Scan for the cell matching the given text and deliver its (X, Y) coordinate at center. 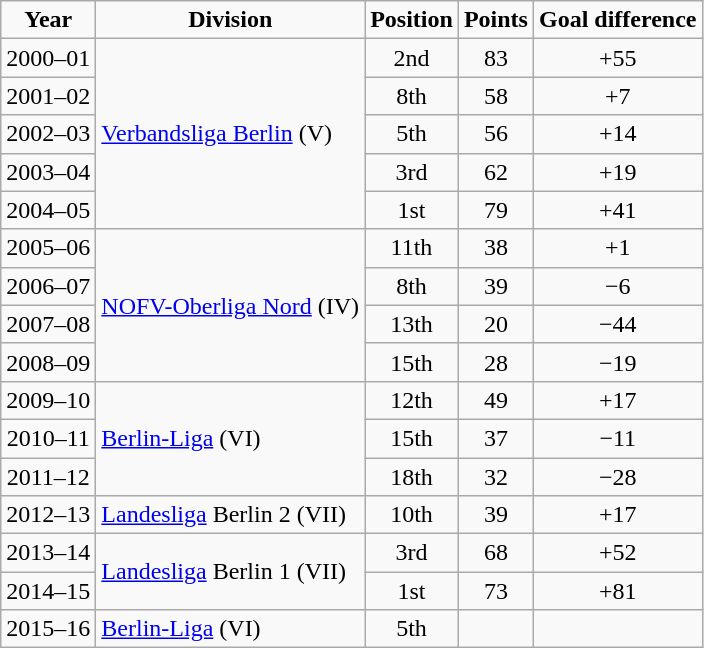
73 (496, 591)
−44 (618, 324)
2008–09 (48, 362)
79 (496, 210)
2012–13 (48, 515)
−19 (618, 362)
18th (412, 477)
2004–05 (48, 210)
2011–12 (48, 477)
38 (496, 248)
56 (496, 134)
+55 (618, 58)
−28 (618, 477)
2nd (412, 58)
+41 (618, 210)
2006–07 (48, 286)
−11 (618, 438)
28 (496, 362)
11th (412, 248)
2013–14 (48, 553)
32 (496, 477)
37 (496, 438)
2007–08 (48, 324)
83 (496, 58)
Landesliga Berlin 1 (VII) (230, 572)
2015–16 (48, 629)
Division (230, 20)
10th (412, 515)
2014–15 (48, 591)
Landesliga Berlin 2 (VII) (230, 515)
Points (496, 20)
2000–01 (48, 58)
62 (496, 172)
2002–03 (48, 134)
Year (48, 20)
−6 (618, 286)
58 (496, 96)
12th (412, 400)
68 (496, 553)
NOFV-Oberliga Nord (IV) (230, 305)
+52 (618, 553)
+81 (618, 591)
+7 (618, 96)
20 (496, 324)
2009–10 (48, 400)
Goal difference (618, 20)
13th (412, 324)
+19 (618, 172)
Position (412, 20)
+14 (618, 134)
+1 (618, 248)
2005–06 (48, 248)
Verbandsliga Berlin (V) (230, 134)
2003–04 (48, 172)
2001–02 (48, 96)
2010–11 (48, 438)
49 (496, 400)
